Provide the [x, y] coordinate of the cell's center where the given text is located.  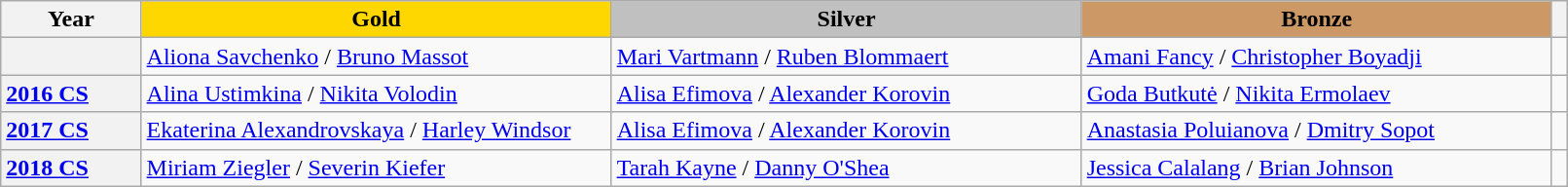
Amani Fancy / Christopher Boyadji [1316, 56]
2017 CS [71, 131]
Year [71, 19]
Silver [847, 19]
Alina Ustimkina / Nikita Volodin [376, 93]
2016 CS [71, 93]
Miriam Ziegler / Severin Kiefer [376, 168]
Ekaterina Alexandrovskaya / Harley Windsor [376, 131]
Tarah Kayne / Danny O'Shea [847, 168]
Gold [376, 19]
Aliona Savchenko / Bruno Massot [376, 56]
Bronze [1316, 19]
Goda Butkutė / Nikita Ermolaev [1316, 93]
Jessica Calalang / Brian Johnson [1316, 168]
Anastasia Poluianova / Dmitry Sopot [1316, 131]
Mari Vartmann / Ruben Blommaert [847, 56]
2018 CS [71, 168]
